Capture the cell that displays the provided text and extract its [X, Y] central coordinate. 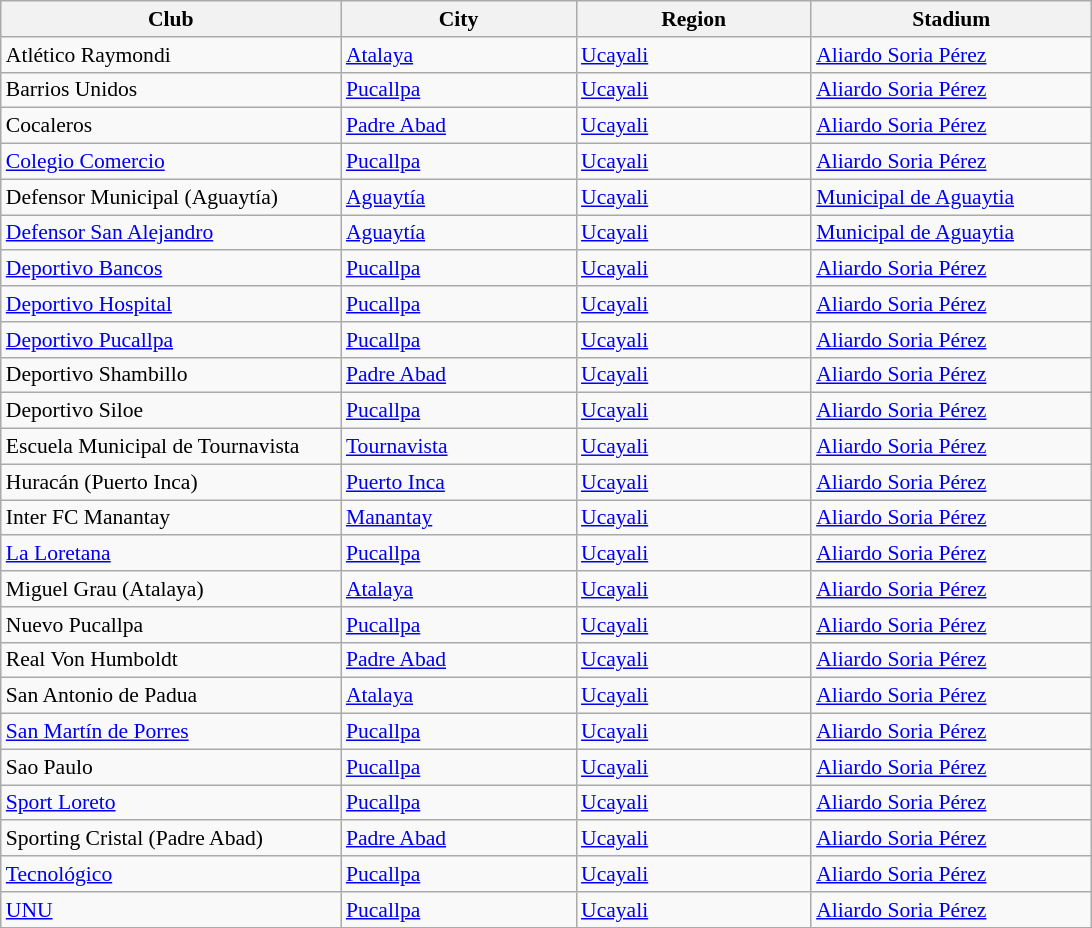
Barrios Unidos [171, 90]
Puerto Inca [458, 482]
Deportivo Hospital [171, 304]
Stadium [951, 19]
Deportivo Pucallpa [171, 340]
Nuevo Pucallpa [171, 625]
San Antonio de Padua [171, 696]
Escuela Municipal de Tournavista [171, 447]
UNU [171, 910]
Cocaleros [171, 126]
Tournavista [458, 447]
Defensor Municipal (Aguaytía) [171, 197]
Sao Paulo [171, 767]
Tecnológico [171, 874]
Atlético Raymondi [171, 55]
Huracán (Puerto Inca) [171, 482]
Club [171, 19]
La Loretana [171, 554]
Manantay [458, 518]
Real Von Humboldt [171, 660]
Region [694, 19]
City [458, 19]
Deportivo Bancos [171, 269]
Sport Loreto [171, 803]
Miguel Grau (Atalaya) [171, 589]
Inter FC Manantay [171, 518]
Sporting Cristal (Padre Abad) [171, 839]
Colegio Comercio [171, 162]
Defensor San Alejandro [171, 233]
Deportivo Shambillo [171, 375]
San Martín de Porres [171, 732]
Deportivo Siloe [171, 411]
